Identify which cell holds the provided text, then report its (x, y) central coordinate. 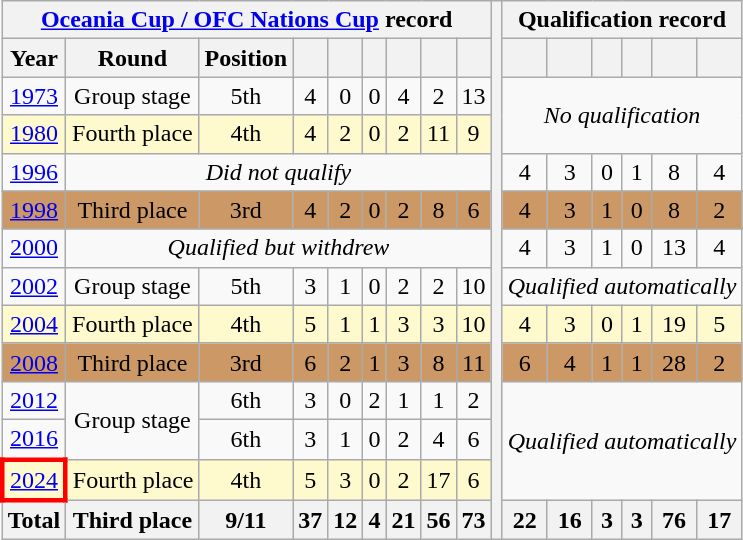
1980 (34, 134)
1996 (34, 172)
Round (132, 58)
9 (474, 134)
28 (674, 362)
16 (570, 520)
Qualified but withdrew (278, 248)
37 (310, 520)
2004 (34, 324)
73 (474, 520)
Total (34, 520)
2008 (34, 362)
1998 (34, 210)
21 (404, 520)
Position (246, 58)
1973 (34, 96)
2002 (34, 286)
76 (674, 520)
2016 (34, 439)
Qualification record (622, 20)
2024 (34, 480)
No qualification (622, 115)
2000 (34, 248)
56 (438, 520)
Oceania Cup / OFC Nations Cup record (246, 20)
Year (34, 58)
12 (346, 520)
19 (674, 324)
9/11 (246, 520)
2012 (34, 400)
Did not qualify (278, 172)
22 (524, 520)
